Search for the cell housing the specified text and yield its (X, Y) center coordinate. 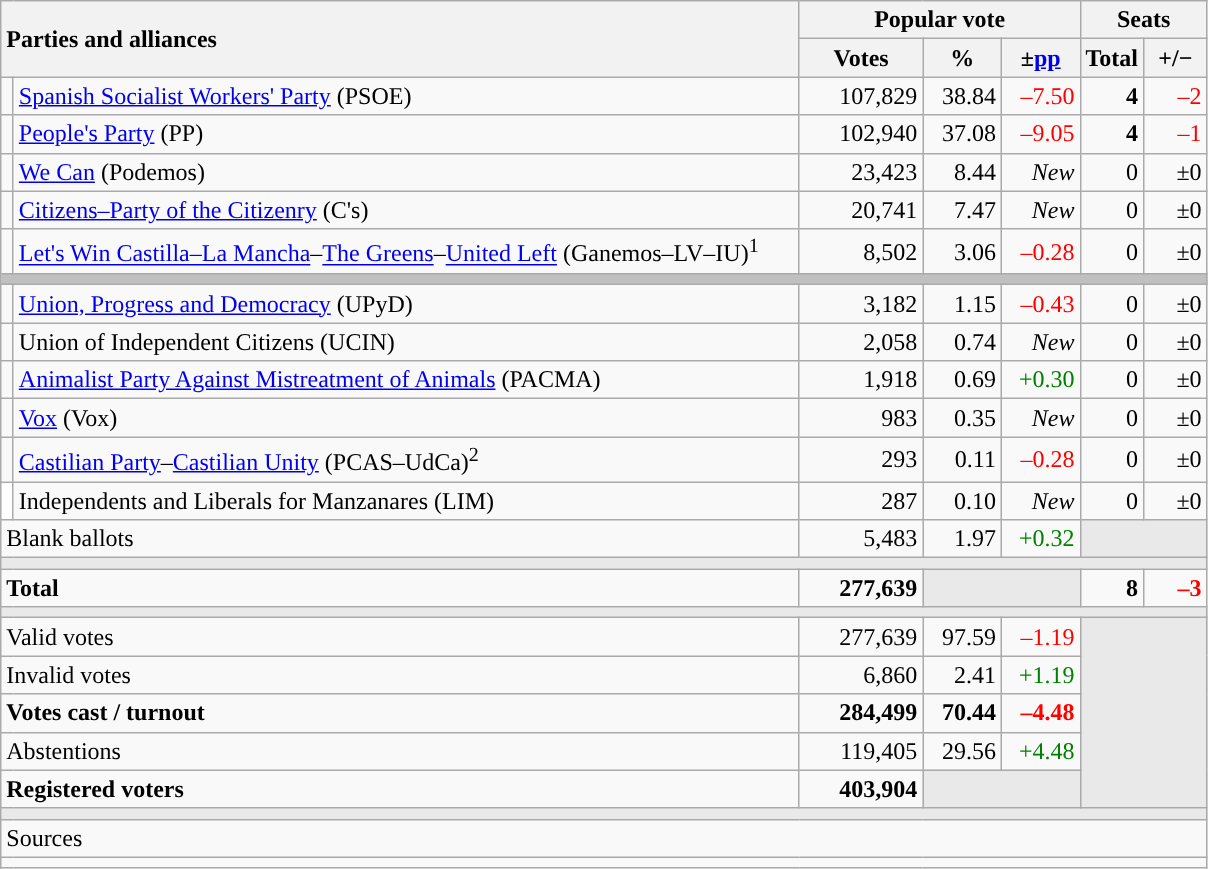
–2 (1176, 96)
1.97 (962, 539)
+/− (1176, 58)
70.44 (962, 713)
6,860 (861, 675)
0.10 (962, 501)
0.74 (962, 342)
0.35 (962, 418)
+1.19 (1040, 675)
People's Party (PP) (406, 134)
29.56 (962, 751)
983 (861, 418)
We Can (Podemos) (406, 172)
8 (1112, 588)
20,741 (861, 210)
119,405 (861, 751)
% (962, 58)
3,182 (861, 304)
7.47 (962, 210)
–7.50 (1040, 96)
Valid votes (400, 637)
1,918 (861, 380)
Popular vote (940, 20)
–4.48 (1040, 713)
Union, Progress and Democracy (UPyD) (406, 304)
+0.32 (1040, 539)
Animalist Party Against Mistreatment of Animals (PACMA) (406, 380)
107,829 (861, 96)
Blank ballots (400, 539)
2.41 (962, 675)
Votes (861, 58)
403,904 (861, 789)
Let's Win Castilla–La Mancha–The Greens–United Left (Ganemos–LV–IU)1 (406, 252)
8,502 (861, 252)
293 (861, 460)
Union of Independent Citizens (UCIN) (406, 342)
2,058 (861, 342)
0.11 (962, 460)
Parties and alliances (400, 39)
–3 (1176, 588)
0.69 (962, 380)
+0.30 (1040, 380)
+4.48 (1040, 751)
5,483 (861, 539)
Independents and Liberals for Manzanares (LIM) (406, 501)
102,940 (861, 134)
Abstentions (400, 751)
–0.43 (1040, 304)
Votes cast / turnout (400, 713)
3.06 (962, 252)
284,499 (861, 713)
–1 (1176, 134)
–1.19 (1040, 637)
Invalid votes (400, 675)
±pp (1040, 58)
Castilian Party–Castilian Unity (PCAS–UdCa)2 (406, 460)
1.15 (962, 304)
37.08 (962, 134)
Citizens–Party of the Citizenry (C's) (406, 210)
38.84 (962, 96)
8.44 (962, 172)
23,423 (861, 172)
Seats (1144, 20)
287 (861, 501)
Sources (604, 838)
–9.05 (1040, 134)
Vox (Vox) (406, 418)
97.59 (962, 637)
Registered voters (400, 789)
Spanish Socialist Workers' Party (PSOE) (406, 96)
